Scan for the cell matching the given text and deliver its (x, y) coordinate at center. 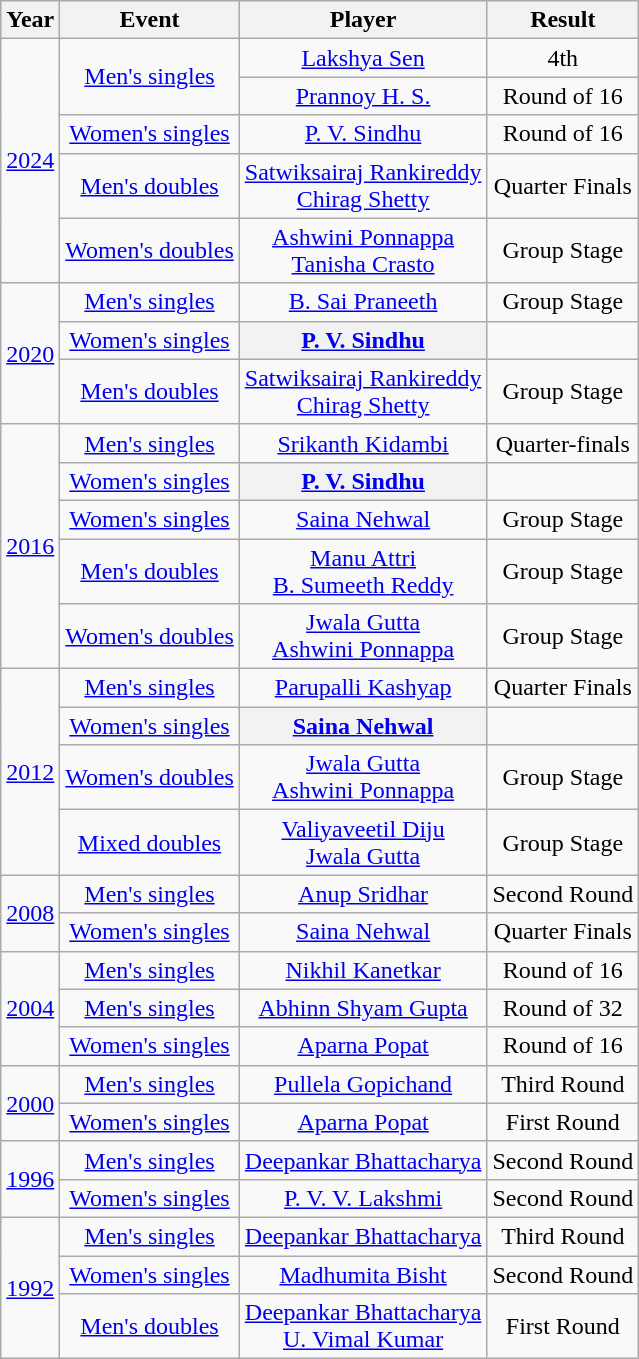
Quarter-finals (563, 443)
Prannoy H. S. (363, 96)
1992 (30, 1288)
2020 (30, 354)
Manu AttriB. Sumeeth Reddy (363, 570)
Mixed doubles (150, 842)
Player (363, 20)
Deepankar BhattacharyaU. Vimal Kumar (363, 1326)
Year (30, 20)
Pullela Gopichand (363, 1084)
Parupalli Kashyap (363, 688)
4th (563, 58)
Nikhil Kanetkar (363, 970)
Anup Sridhar (363, 894)
Lakshya Sen (363, 58)
2008 (30, 913)
2016 (30, 546)
Abhinn Shyam Gupta (363, 1008)
1996 (30, 1179)
Valiyaveetil DijuJwala Gutta (363, 842)
P. V. V. Lakshmi (363, 1198)
Round of 32 (563, 1008)
2000 (30, 1103)
2012 (30, 772)
Ashwini PonnappaTanisha Crasto (363, 250)
2004 (30, 1008)
2024 (30, 161)
Madhumita Bisht (363, 1275)
Result (563, 20)
Srikanth Kidambi (363, 443)
B. Sai Praneeth (363, 302)
Event (150, 20)
